Return (X, Y) of the center of cell containing provided text 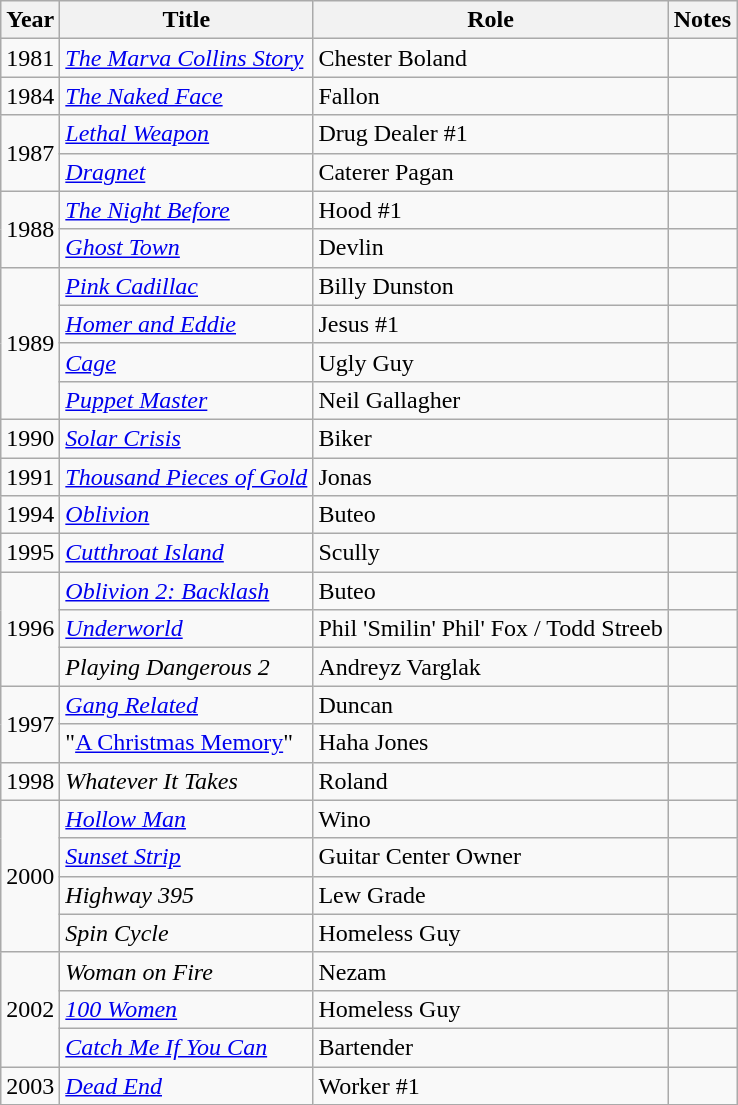
Solar Crisis (186, 438)
Chester Boland (490, 58)
Drug Dealer #1 (490, 134)
2002 (30, 1009)
Puppet Master (186, 400)
Oblivion (186, 515)
Lew Grade (490, 895)
Thousand Pieces of Gold (186, 477)
Role (490, 20)
Highway 395 (186, 895)
The Marva Collins Story (186, 58)
Ghost Town (186, 248)
Dragnet (186, 172)
Haha Jones (490, 743)
Phil 'Smilin' Phil' Fox / Todd Streeb (490, 629)
Wino (490, 819)
Scully (490, 553)
1994 (30, 515)
Cage (186, 362)
1995 (30, 553)
1988 (30, 229)
Sunset Strip (186, 857)
Catch Me If You Can (186, 1047)
Notes (702, 20)
Ugly Guy (490, 362)
Hood #1 (490, 210)
2003 (30, 1085)
1981 (30, 58)
Cutthroat Island (186, 553)
Billy Dunston (490, 286)
Title (186, 20)
Caterer Pagan (490, 172)
1997 (30, 724)
Year (30, 20)
Bartender (490, 1047)
Underworld (186, 629)
The Naked Face (186, 96)
Duncan (490, 705)
Hollow Man (186, 819)
Oblivion 2: Backlash (186, 591)
Guitar Center Owner (490, 857)
Homer and Eddie (186, 324)
1998 (30, 781)
100 Women (186, 1009)
1984 (30, 96)
"A Christmas Memory" (186, 743)
1996 (30, 629)
1989 (30, 343)
Nezam (490, 971)
1991 (30, 477)
Roland (490, 781)
2000 (30, 876)
Worker #1 (490, 1085)
Gang Related (186, 705)
Pink Cadillac (186, 286)
The Night Before (186, 210)
Jonas (490, 477)
Andreyz Varglak (490, 667)
Whatever It Takes (186, 781)
Fallon (490, 96)
Devlin (490, 248)
Neil Gallagher (490, 400)
Lethal Weapon (186, 134)
Spin Cycle (186, 933)
1987 (30, 153)
Woman on Fire (186, 971)
Jesus #1 (490, 324)
Playing Dangerous 2 (186, 667)
1990 (30, 438)
Biker (490, 438)
Dead End (186, 1085)
